Output the [x, y] coordinate of the center of the cell containing the given text.  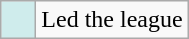
Led the league [112, 20]
